Detect which cell encompasses the target text, then output its [x, y] center coordinate. 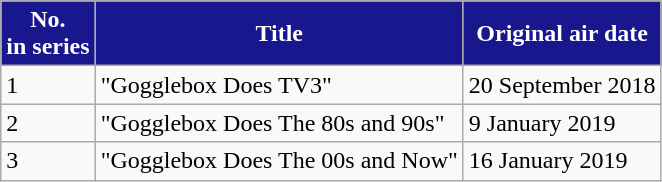
Original air date [562, 34]
16 January 2019 [562, 161]
"Gogglebox Does The 80s and 90s" [279, 123]
2 [48, 123]
20 September 2018 [562, 85]
Title [279, 34]
"Gogglebox Does The 00s and Now" [279, 161]
"Gogglebox Does TV3" [279, 85]
No.in series [48, 34]
1 [48, 85]
9 January 2019 [562, 123]
3 [48, 161]
